Extract the (X, Y) coordinate from the center of the cell holding the provided text.  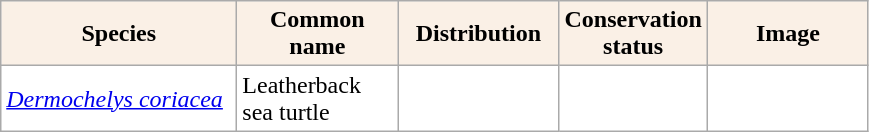
Species (119, 34)
Dermochelys coriacea (119, 98)
Image (788, 34)
Distribution (478, 34)
Common name (318, 34)
Conservation status (633, 34)
Leatherback sea turtle (318, 98)
